Pinpoint the cell where the given text exists, returning its [X, Y] midpoint coordinate. 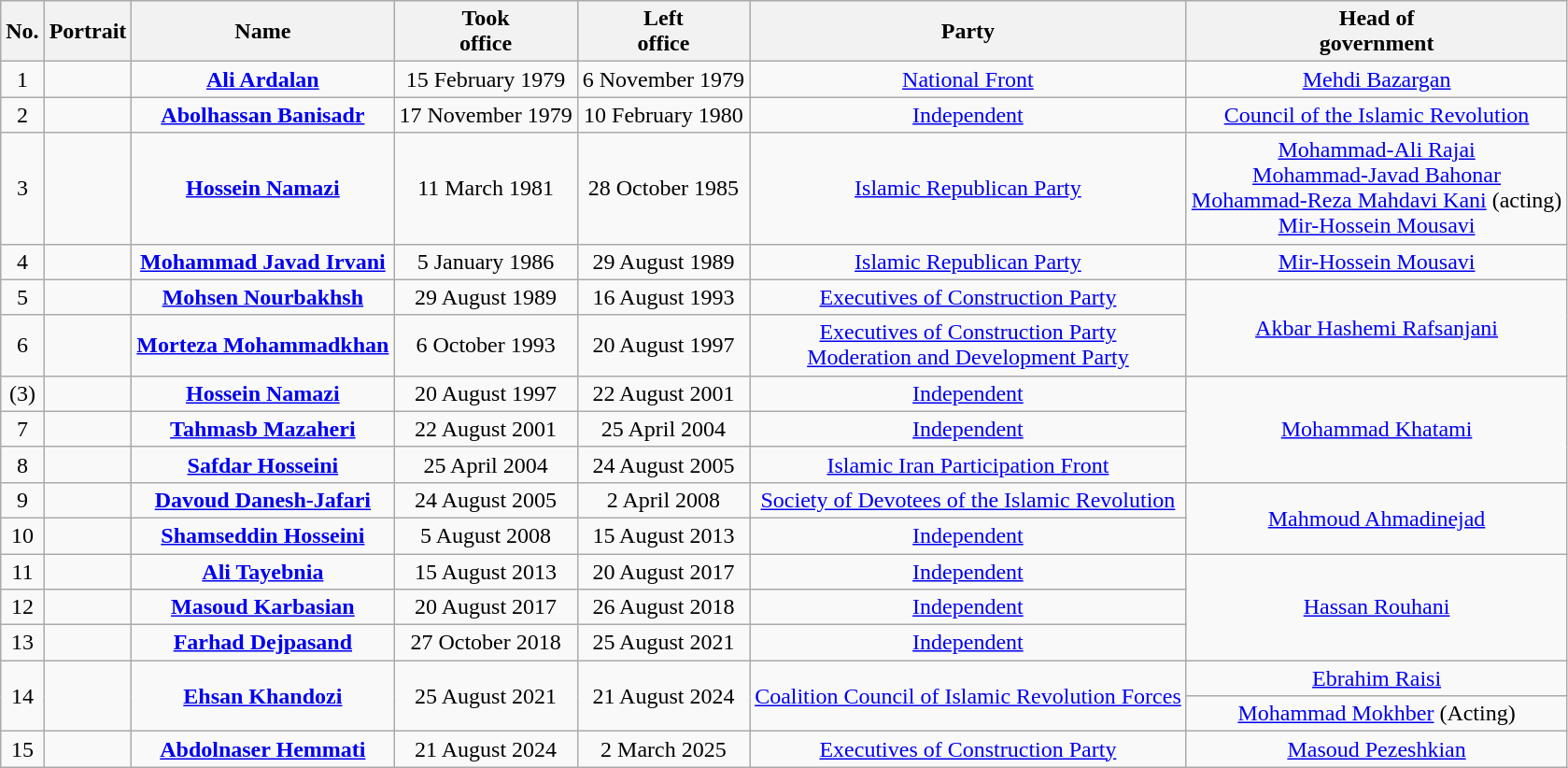
Hassan Rouhani [1377, 606]
Mir-Hossein Mousavi [1377, 262]
2 [22, 115]
6 November 1979 [663, 79]
Morteza Mohammadkhan [263, 346]
11 [22, 571]
Abdolnaser Hemmati [263, 749]
Coalition Council of Islamic Revolution Forces [968, 696]
Executives of Construction PartyModeration and Development Party [968, 346]
Name [263, 32]
17 November 1979 [486, 115]
10 [22, 535]
Farhad Dejpasand [263, 643]
12 [22, 607]
Leftoffice [663, 32]
Mohammad Javad Irvani [263, 262]
Mehdi Bazargan [1377, 79]
Ali Tayebnia [263, 571]
Ali Ardalan [263, 79]
Davoud Danesh-Jafari [263, 500]
Council of the Islamic Revolution [1377, 115]
3 [22, 189]
Masoud Pezeshkian [1377, 749]
Mohammad-Ali RajaiMohammad-Javad BahonarMohammad-Reza Mahdavi Kani (acting)Mir-Hossein Mousavi [1377, 189]
9 [22, 500]
4 [22, 262]
No. [22, 32]
Mohsen Nourbakhsh [263, 297]
15 [22, 749]
Islamic Iran Participation Front [968, 464]
Ebrahim Raisi [1377, 678]
Abolhassan Banisadr [263, 115]
2 March 2025 [663, 749]
Tookoffice [486, 32]
11 March 1981 [486, 189]
National Front [968, 79]
Akbar Hashemi Rafsanjani [1377, 327]
Tahmasb Mazaheri [263, 429]
27 October 2018 [486, 643]
16 August 1993 [663, 297]
6 October 1993 [486, 346]
Party [968, 32]
5 August 2008 [486, 535]
(3) [22, 393]
28 October 1985 [663, 189]
8 [22, 464]
Mohammad Khatami [1377, 429]
26 August 2018 [663, 607]
Head ofgovernment [1377, 32]
Mohammad Mokhber (Acting) [1377, 714]
7 [22, 429]
Society of Devotees of the Islamic Revolution [968, 500]
Mahmoud Ahmadinejad [1377, 518]
13 [22, 643]
6 [22, 346]
Safdar Hosseini [263, 464]
10 February 1980 [663, 115]
5 January 1986 [486, 262]
Shamseddin Hosseini [263, 535]
15 February 1979 [486, 79]
1 [22, 79]
Masoud Karbasian [263, 607]
14 [22, 696]
Portrait [88, 32]
2 April 2008 [663, 500]
5 [22, 297]
Ehsan Khandozi [263, 696]
